Return the [X, Y] coordinate for the center point of the cell that contains the specified text.  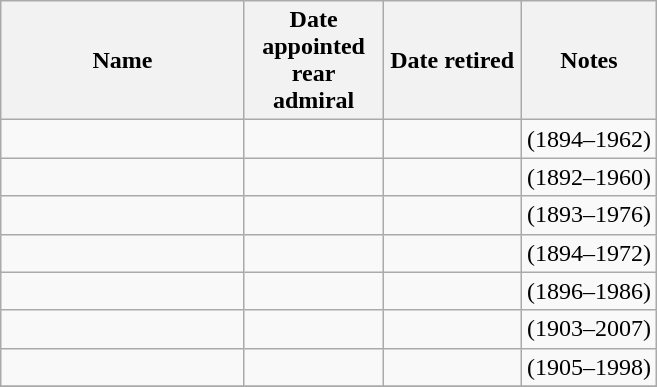
Name [123, 60]
(1894–1962) [588, 139]
(1892–1960) [588, 177]
Date appointed rear admiral [314, 60]
(1896–1986) [588, 291]
Date retired [452, 60]
(1893–1976) [588, 215]
(1894–1972) [588, 253]
Notes [588, 60]
(1905–1998) [588, 367]
(1903–2007) [588, 329]
